Provide the (X, Y) coordinate of the cell's center where the given text is located.  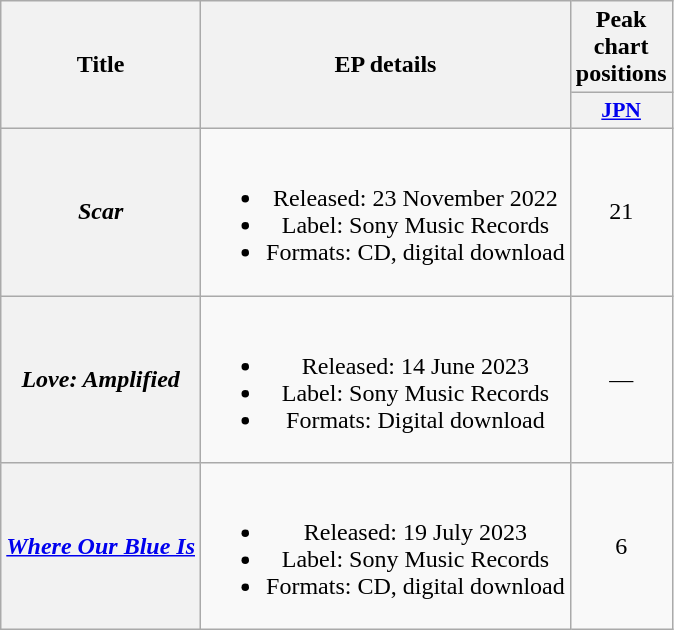
Title (101, 65)
Scar (101, 212)
Where Our Blue Is (101, 546)
JPN (621, 111)
Released: 19 July 2023Label: Sony Music RecordsFormats: CD, digital download (386, 546)
Peak chart positions (621, 47)
Love: Amplified (101, 380)
EP details (386, 65)
Released: 23 November 2022Label: Sony Music RecordsFormats: CD, digital download (386, 212)
Released: 14 June 2023Label: Sony Music RecordsFormats: Digital download (386, 380)
21 (621, 212)
— (621, 380)
6 (621, 546)
